For the text-containing cell, return its midpoint in (x, y) coordinate format. 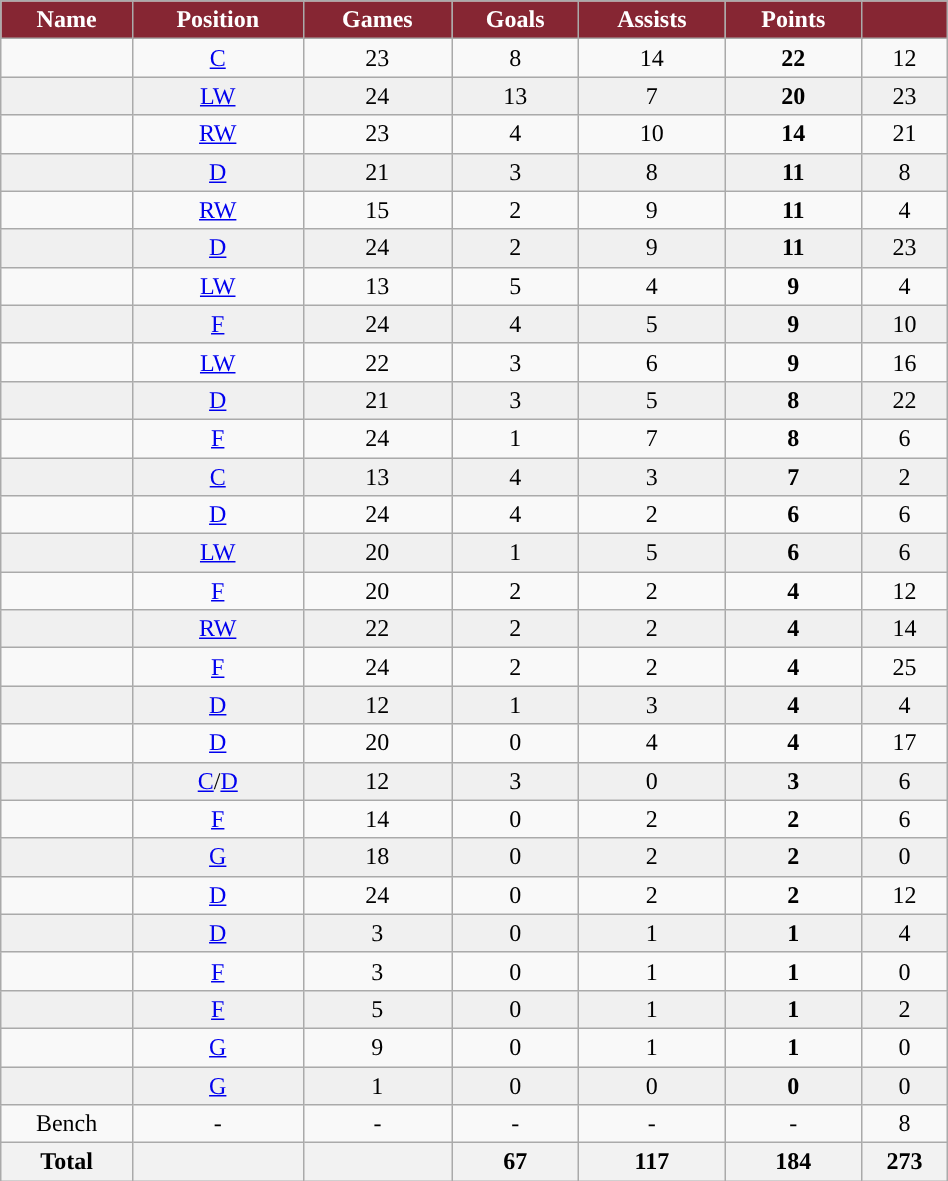
18 (378, 857)
C/D (218, 781)
Goals (516, 20)
Total (67, 1162)
117 (652, 1162)
Assists (652, 20)
Points (794, 20)
Name (67, 20)
Bench (67, 1124)
Games (378, 20)
273 (905, 1162)
15 (378, 210)
Position (218, 20)
16 (905, 362)
67 (516, 1162)
25 (905, 667)
17 (905, 743)
184 (794, 1162)
